Return [x, y] of the center of cell containing provided text 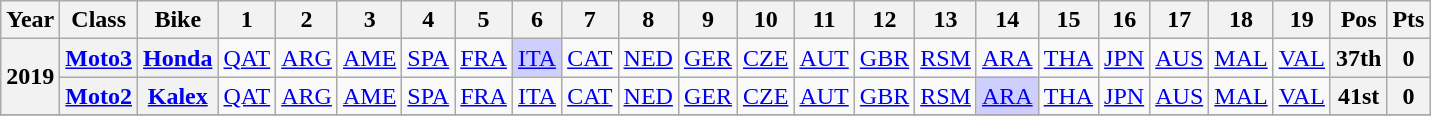
13 [946, 20]
Moto2 [99, 96]
1 [247, 20]
41st [1358, 96]
37th [1358, 58]
Moto3 [99, 58]
Honda [178, 58]
15 [1068, 20]
Pts [1408, 20]
2019 [30, 77]
11 [824, 20]
12 [884, 20]
8 [648, 20]
10 [765, 20]
Year [30, 20]
Pos [1358, 20]
14 [1007, 20]
18 [1241, 20]
4 [428, 20]
6 [536, 20]
17 [1180, 20]
5 [484, 20]
19 [1302, 20]
3 [369, 20]
9 [708, 20]
7 [590, 20]
2 [307, 20]
Bike [178, 20]
Kalex [178, 96]
16 [1124, 20]
Class [99, 20]
